Determine the [X, Y] coordinate at the center of the cell enclosing the given text.  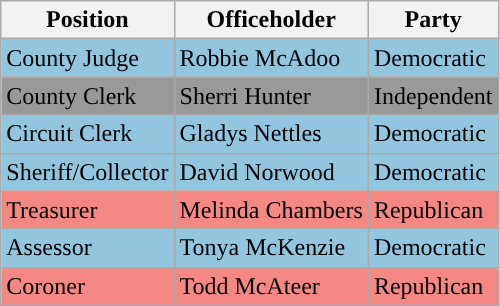
Party [433, 20]
Position [88, 20]
County Judge [88, 58]
Gladys Nettles [271, 134]
Treasurer [88, 210]
Independent [433, 96]
Sherri Hunter [271, 96]
Robbie McAdoo [271, 58]
Sheriff/Collector [88, 172]
David Norwood [271, 172]
Assessor [88, 248]
Melinda Chambers [271, 210]
County Clerk [88, 96]
Coroner [88, 286]
Circuit Clerk [88, 134]
Tonya McKenzie [271, 248]
Officeholder [271, 20]
Todd McAteer [271, 286]
